Detect which cell encompasses the target text, then output its [X, Y] center coordinate. 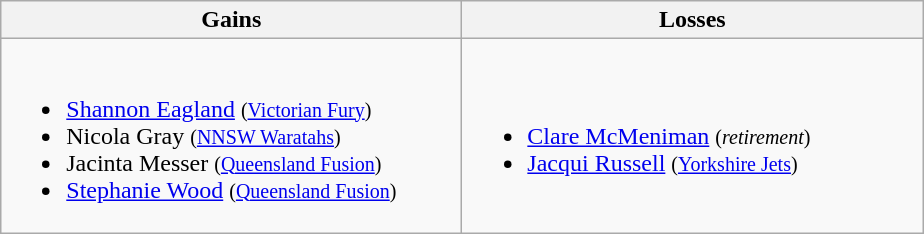
Losses [692, 20]
Clare McMeniman (retirement)Jacqui Russell (Yorkshire Jets) [692, 136]
Gains [232, 20]
Shannon Eagland (Victorian Fury)Nicola Gray (NNSW Waratahs) Jacinta Messer (Queensland Fusion)Stephanie Wood (Queensland Fusion) [232, 136]
